Find where the given text appears and provide that cell's center as (x, y) coordinate. 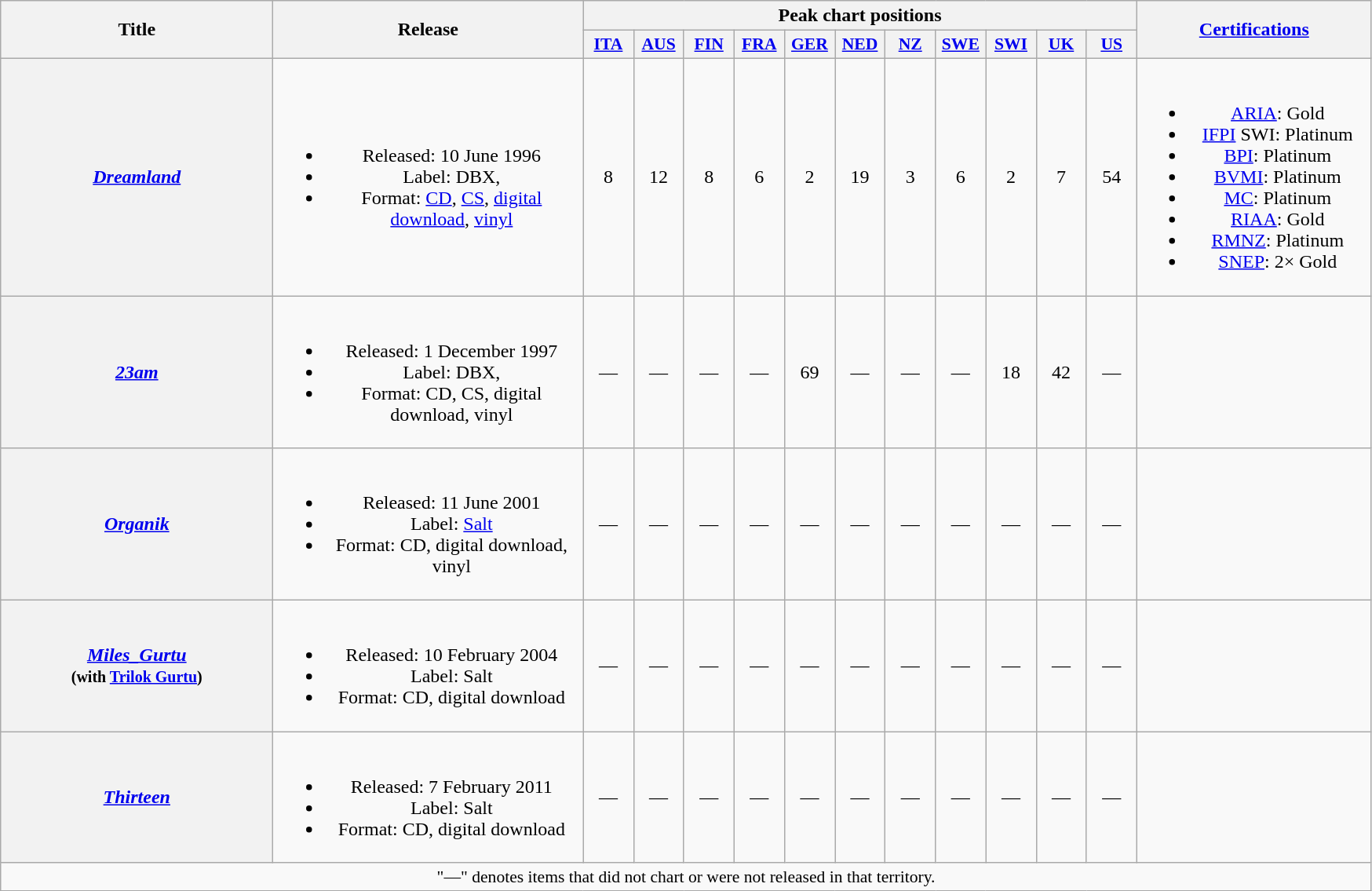
Release (429, 30)
54 (1111, 177)
19 (860, 177)
23am (137, 371)
69 (809, 371)
ARIA: GoldIFPI SWI: PlatinumBPI: PlatinumBVMI: PlatinumMC: PlatinumRIAA: GoldRMNZ: PlatinumSNEP: 2× Gold (1254, 177)
SWI (1011, 45)
Released: 1 December 1997Label: DBX,Format: CD, CS, digital download, vinyl (429, 371)
3 (910, 177)
Title (137, 30)
18 (1011, 371)
Certifications (1254, 30)
12 (659, 177)
Released: 11 June 2001Label: SaltFormat: CD, digital download, vinyl (429, 524)
UK (1061, 45)
Organik (137, 524)
42 (1061, 371)
FIN (709, 45)
ITA (608, 45)
US (1111, 45)
Released: 7 February 2011Label: SaltFormat: CD, digital download (429, 798)
7 (1061, 177)
FRA (759, 45)
Thirteen (137, 798)
NED (860, 45)
Miles_Gurtu(with Trilok Gurtu) (137, 666)
Released: 10 June 1996Label: DBX,Format: CD, CS, digital download, vinyl (429, 177)
"—" denotes items that did not chart or were not released in that territory. (686, 877)
Released: 10 February 2004Label: SaltFormat: CD, digital download (429, 666)
SWE (961, 45)
Peak chart positions (860, 16)
AUS (659, 45)
GER (809, 45)
NZ (910, 45)
Dreamland (137, 177)
